Capture the cell that displays the provided text and extract its [x, y] central coordinate. 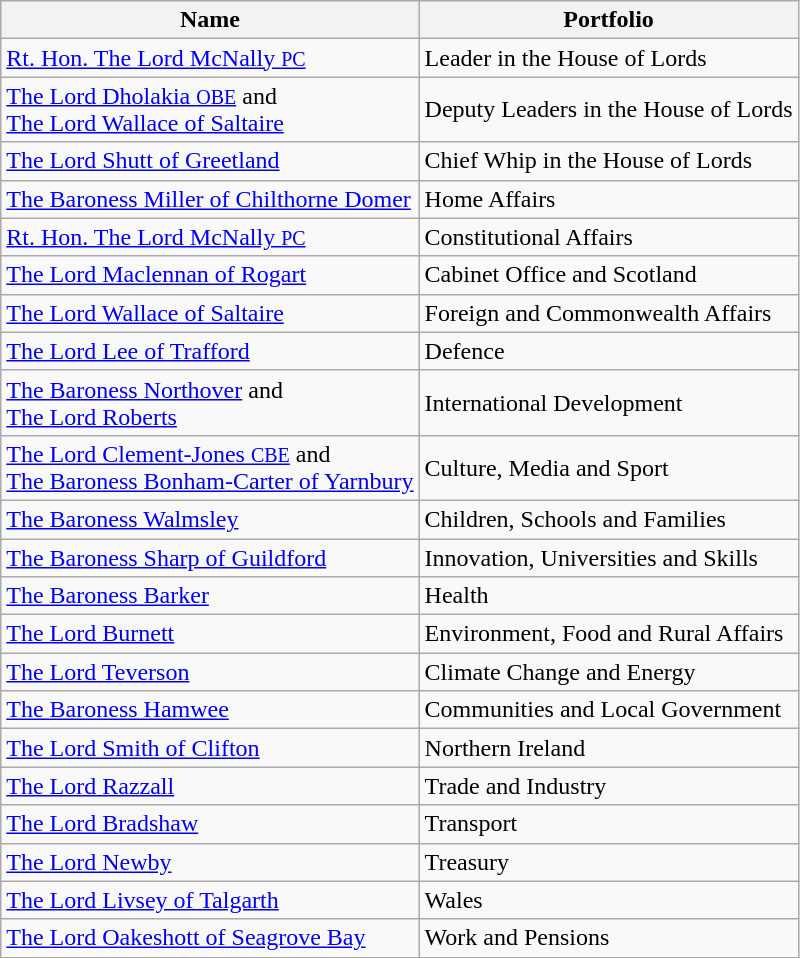
Health [608, 596]
The Lord Bradshaw [210, 824]
Work and Pensions [608, 938]
The Lord Razzall [210, 786]
Northern Ireland [608, 748]
The Lord Burnett [210, 634]
The Baroness Sharp of Guildford [210, 557]
Deputy Leaders in the House of Lords [608, 110]
The Lord Teverson [210, 672]
Defence [608, 351]
Name [210, 20]
Foreign and Commonwealth Affairs [608, 313]
International Development [608, 402]
The Lord Livsey of Talgarth [210, 900]
Transport [608, 824]
Communities and Local Government [608, 710]
Environment, Food and Rural Affairs [608, 634]
The Lord Smith of Clifton [210, 748]
The Lord Maclennan of Rogart [210, 275]
Leader in the House of Lords [608, 58]
Innovation, Universities and Skills [608, 557]
Home Affairs [608, 199]
Cabinet Office and Scotland [608, 275]
Children, Schools and Families [608, 519]
The Lord Oakeshott of Seagrove Bay [210, 938]
The Baroness Walmsley [210, 519]
The Lord Shutt of Greetland [210, 161]
The Lord Wallace of Saltaire [210, 313]
The Lord Clement-Jones CBE andThe Baroness Bonham-Carter of Yarnbury [210, 468]
Chief Whip in the House of Lords [608, 161]
The Lord Lee of Trafford [210, 351]
Culture, Media and Sport [608, 468]
Wales [608, 900]
Constitutional Affairs [608, 237]
The Baroness Hamwee [210, 710]
Treasury [608, 862]
The Baroness Miller of Chilthorne Domer [210, 199]
The Lord Dholakia OBE andThe Lord Wallace of Saltaire [210, 110]
The Baroness Northover andThe Lord Roberts [210, 402]
The Baroness Barker [210, 596]
Portfolio [608, 20]
Climate Change and Energy [608, 672]
Trade and Industry [608, 786]
The Lord Newby [210, 862]
